Capture the cell that displays the provided text and extract its (x, y) central coordinate. 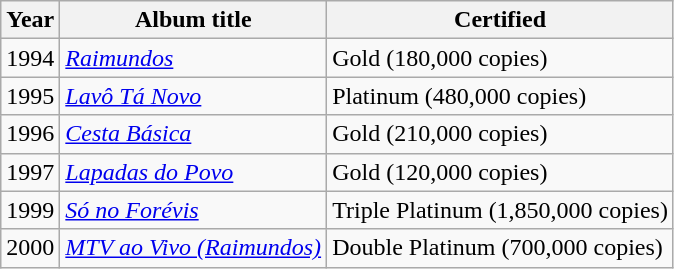
Lavô Tá Novo (194, 96)
Só no Forévis (194, 210)
Triple Platinum (1,850,000 copies) (500, 210)
1999 (30, 210)
1996 (30, 134)
Gold (210,000 copies) (500, 134)
Gold (180,000 copies) (500, 58)
Platinum (480,000 copies) (500, 96)
Gold (120,000 copies) (500, 172)
Year (30, 20)
Cesta Básica (194, 134)
1995 (30, 96)
1997 (30, 172)
Album title (194, 20)
Certified (500, 20)
Raimundos (194, 58)
1994 (30, 58)
2000 (30, 248)
Double Platinum (700,000 copies) (500, 248)
Lapadas do Povo (194, 172)
MTV ao Vivo (Raimundos) (194, 248)
